Determine the (X, Y) coordinate at the center of the cell enclosing the given text.  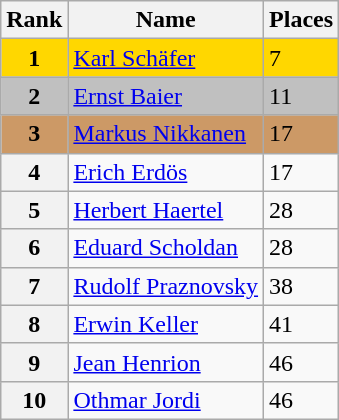
Ernst Baier (166, 96)
11 (302, 96)
41 (302, 324)
4 (34, 172)
Rudolf Praznovsky (166, 286)
Erich Erdös (166, 172)
Name (166, 20)
Places (302, 20)
1 (34, 58)
8 (34, 324)
Erwin Keller (166, 324)
2 (34, 96)
3 (34, 134)
5 (34, 210)
Othmar Jordi (166, 400)
Eduard Scholdan (166, 248)
Rank (34, 20)
38 (302, 286)
Jean Henrion (166, 362)
6 (34, 248)
10 (34, 400)
9 (34, 362)
Herbert Haertel (166, 210)
Karl Schäfer (166, 58)
Markus Nikkanen (166, 134)
